Pinpoint the cell where the given text exists, returning its [x, y] midpoint coordinate. 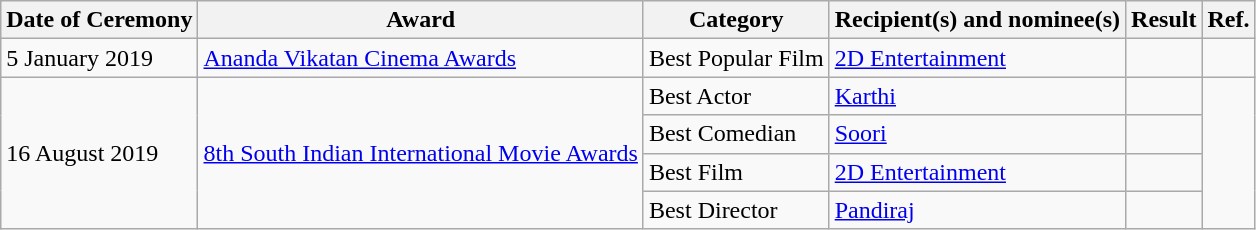
Best Director [736, 210]
Category [736, 20]
Best Comedian [736, 134]
5 January 2019 [100, 58]
Ref. [1228, 20]
Award [420, 20]
Karthi [977, 96]
Pandiraj [977, 210]
Best Film [736, 172]
16 August 2019 [100, 153]
Result [1164, 20]
Best Popular Film [736, 58]
Ananda Vikatan Cinema Awards [420, 58]
Soori [977, 134]
Recipient(s) and nominee(s) [977, 20]
Best Actor [736, 96]
Date of Ceremony [100, 20]
8th South Indian International Movie Awards [420, 153]
